From the cell containing the given text, extract its center point as [X, Y] coordinate. 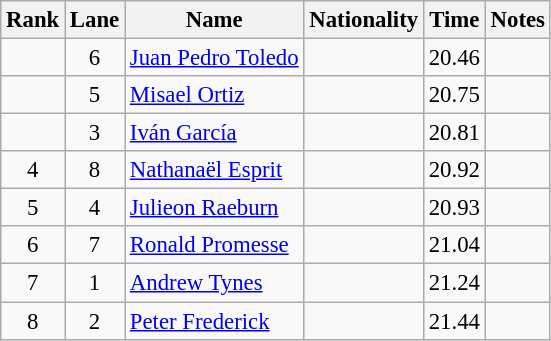
2 [95, 321]
Julieon Raeburn [214, 208]
Andrew Tynes [214, 283]
20.46 [454, 58]
21.04 [454, 245]
Nathanaël Esprit [214, 170]
Iván García [214, 133]
Ronald Promesse [214, 245]
1 [95, 283]
Lane [95, 20]
3 [95, 133]
21.44 [454, 321]
Time [454, 20]
20.81 [454, 133]
Rank [33, 20]
Juan Pedro Toledo [214, 58]
Nationality [364, 20]
20.75 [454, 95]
21.24 [454, 283]
20.92 [454, 170]
Notes [518, 20]
Name [214, 20]
20.93 [454, 208]
Peter Frederick [214, 321]
Misael Ortiz [214, 95]
